Output the (X, Y) coordinate of the center of the cell containing the given text.  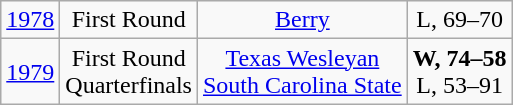
Texas WesleyanSouth Carolina State (302, 72)
First RoundQuarterfinals (129, 72)
Berry (302, 20)
L, 69–70 (460, 20)
W, 74–58L, 53–91 (460, 72)
First Round (129, 20)
1978 (30, 20)
1979 (30, 72)
